Return the (X, Y) coordinate for the center point of the cell that contains the specified text.  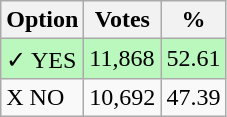
52.61 (194, 59)
% (194, 20)
11,868 (122, 59)
Option (42, 20)
10,692 (122, 97)
X NO (42, 97)
47.39 (194, 97)
✓ YES (42, 59)
Votes (122, 20)
